Return the (X, Y) coordinate for the center point of the cell that contains the specified text.  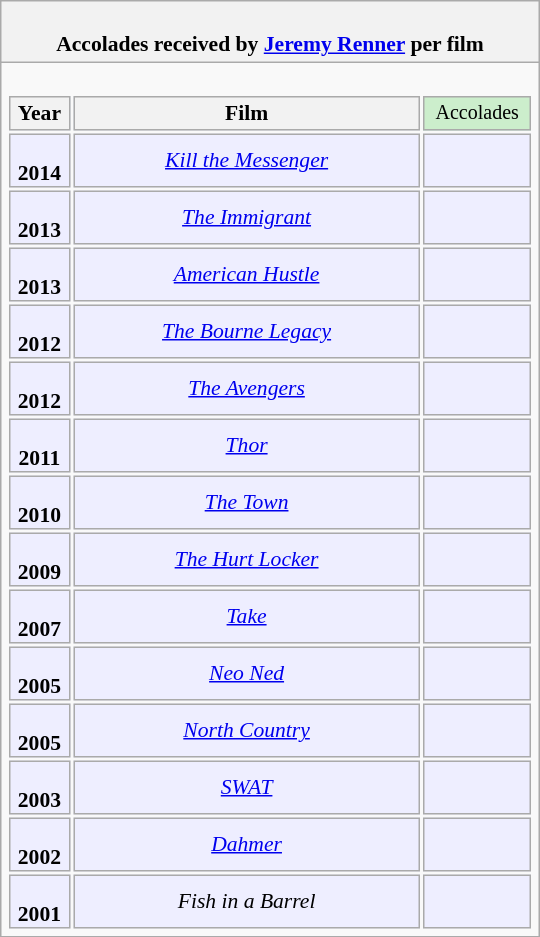
2011 (40, 445)
Accolades (477, 113)
The Immigrant (246, 217)
Dahmer (246, 844)
Kill the Messenger (246, 160)
The Hurt Locker (246, 559)
SWAT (246, 787)
2014 (40, 160)
2007 (40, 616)
American Hustle (246, 274)
The Avengers (246, 388)
2002 (40, 844)
North Country (246, 730)
2009 (40, 559)
Year (40, 113)
The Town (246, 502)
2001 (40, 901)
Film (246, 113)
The Bourne Legacy (246, 331)
2010 (40, 502)
Neo Ned (246, 673)
Fish in a Barrel (246, 901)
Thor (246, 445)
2003 (40, 787)
Accolades received by Jeremy Renner per film (270, 32)
Take (246, 616)
